Pinpoint the cell where the given text exists, returning its (x, y) midpoint coordinate. 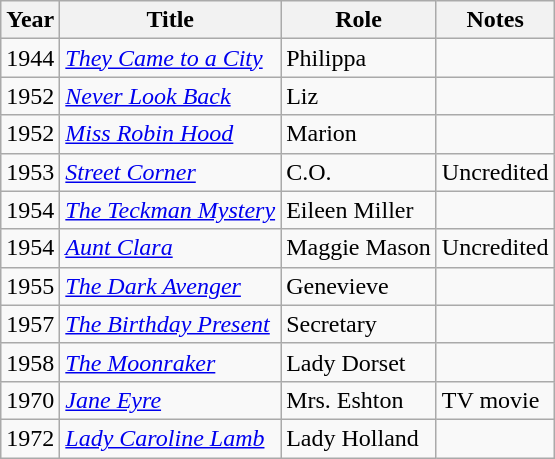
They Came to a City (170, 58)
1944 (30, 58)
1953 (30, 172)
Lady Dorset (359, 362)
1957 (30, 324)
Miss Robin Hood (170, 134)
1970 (30, 400)
Notes (495, 20)
The Moonraker (170, 362)
Never Look Back (170, 96)
Role (359, 20)
The Teckman Mystery (170, 210)
The Birthday Present (170, 324)
Liz (359, 96)
Secretary (359, 324)
C.O. (359, 172)
Mrs. Eshton (359, 400)
Eileen Miller (359, 210)
Marion (359, 134)
1972 (30, 438)
Year (30, 20)
Lady Caroline Lamb (170, 438)
Street Corner (170, 172)
Genevieve (359, 286)
1955 (30, 286)
Aunt Clara (170, 248)
1958 (30, 362)
Jane Eyre (170, 400)
TV movie (495, 400)
Philippa (359, 58)
The Dark Avenger (170, 286)
Lady Holland (359, 438)
Maggie Mason (359, 248)
Title (170, 20)
